Find where the given text appears and provide that cell's center as (x, y) coordinate. 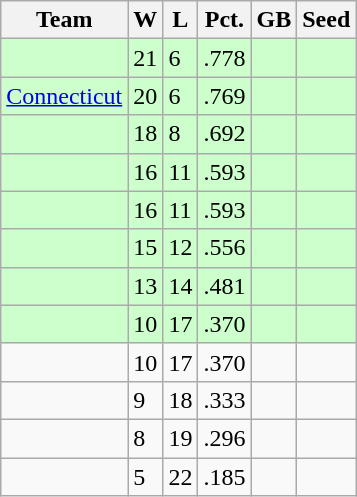
.296 (224, 438)
13 (146, 286)
20 (146, 96)
Team (64, 20)
22 (180, 477)
15 (146, 248)
L (180, 20)
21 (146, 58)
12 (180, 248)
.556 (224, 248)
GB (274, 20)
Connecticut (64, 96)
14 (180, 286)
Pct. (224, 20)
Seed (326, 20)
5 (146, 477)
.481 (224, 286)
.769 (224, 96)
W (146, 20)
.778 (224, 58)
.333 (224, 400)
.185 (224, 477)
19 (180, 438)
.692 (224, 134)
9 (146, 400)
